Locate the cell with the specified text and output its [x, y] center coordinate. 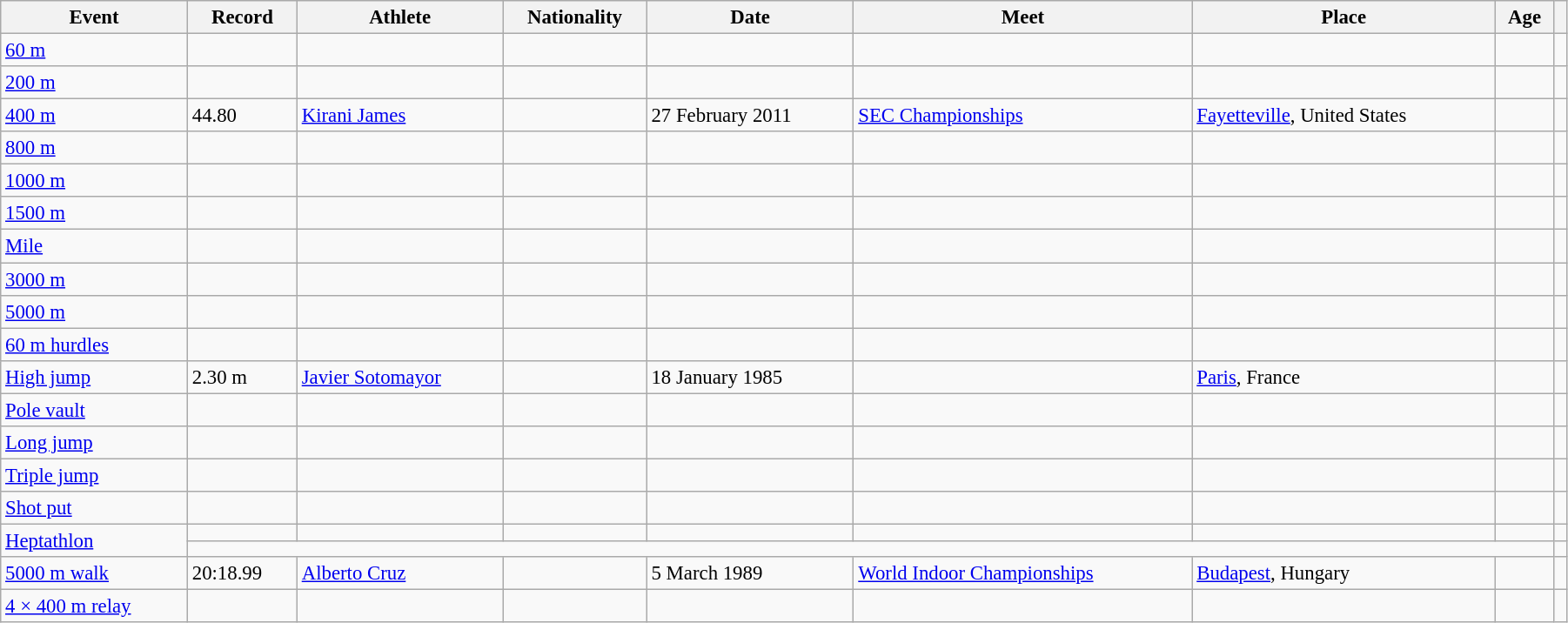
60 m hurdles [94, 345]
SEC Championships [1023, 116]
Athlete [399, 17]
World Indoor Championships [1023, 573]
Pole vault [94, 410]
Triple jump [94, 475]
Shot put [94, 508]
18 January 1985 [750, 377]
20:18.99 [242, 573]
Nationality [574, 17]
5 March 1989 [750, 573]
Budapest, Hungary [1344, 573]
Meet [1023, 17]
400 m [94, 116]
5000 m walk [94, 573]
3000 m [94, 279]
Place [1344, 17]
Mile [94, 246]
44.80 [242, 116]
4 × 400 m relay [94, 606]
Event [94, 17]
1000 m [94, 181]
1500 m [94, 213]
Record [242, 17]
Fayetteville, United States [1344, 116]
Heptathlon [94, 540]
2.30 m [242, 377]
Long jump [94, 443]
5000 m [94, 311]
High jump [94, 377]
Javier Sotomayor [399, 377]
Paris, France [1344, 377]
27 February 2011 [750, 116]
Kirani James [399, 116]
Age [1524, 17]
800 m [94, 148]
Alberto Cruz [399, 573]
60 m [94, 50]
200 m [94, 83]
Date [750, 17]
